Locate the cell with the specified text and output its [X, Y] center coordinate. 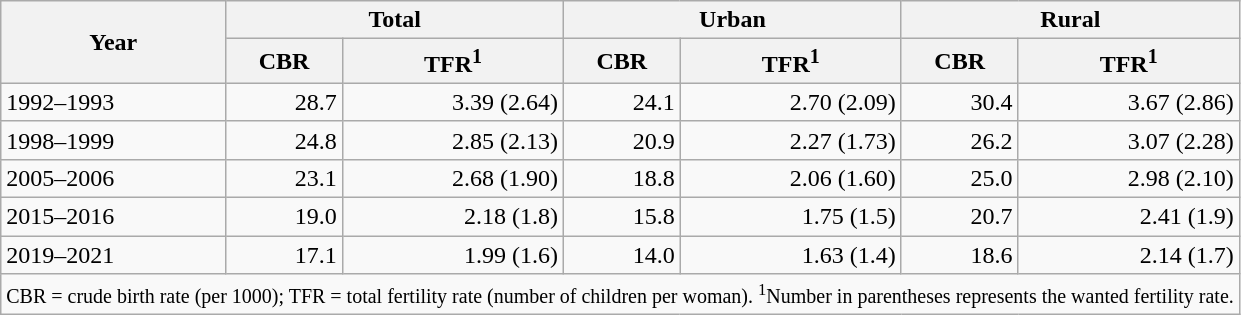
26.2 [960, 140]
1992–1993 [114, 102]
Year [114, 42]
2.68 (1.90) [452, 178]
2015–2016 [114, 217]
1.75 (1.5) [790, 217]
18.8 [622, 178]
1.99 (1.6) [452, 255]
1.63 (1.4) [790, 255]
19.0 [284, 217]
14.0 [622, 255]
28.7 [284, 102]
3.67 (2.86) [1128, 102]
2.14 (1.7) [1128, 255]
3.07 (2.28) [1128, 140]
25.0 [960, 178]
20.9 [622, 140]
18.6 [960, 255]
2.27 (1.73) [790, 140]
1998–1999 [114, 140]
2.41 (1.9) [1128, 217]
2.98 (2.10) [1128, 178]
15.8 [622, 217]
Total [395, 20]
24.1 [622, 102]
23.1 [284, 178]
30.4 [960, 102]
3.39 (2.64) [452, 102]
Urban [733, 20]
2005–2006 [114, 178]
17.1 [284, 255]
Rural [1070, 20]
2.18 (1.8) [452, 217]
24.8 [284, 140]
2.06 (1.60) [790, 178]
2.70 (2.09) [790, 102]
2.85 (2.13) [452, 140]
2019–2021 [114, 255]
20.7 [960, 217]
